Provide the [x, y] coordinate of the cell's center where the given text is located.  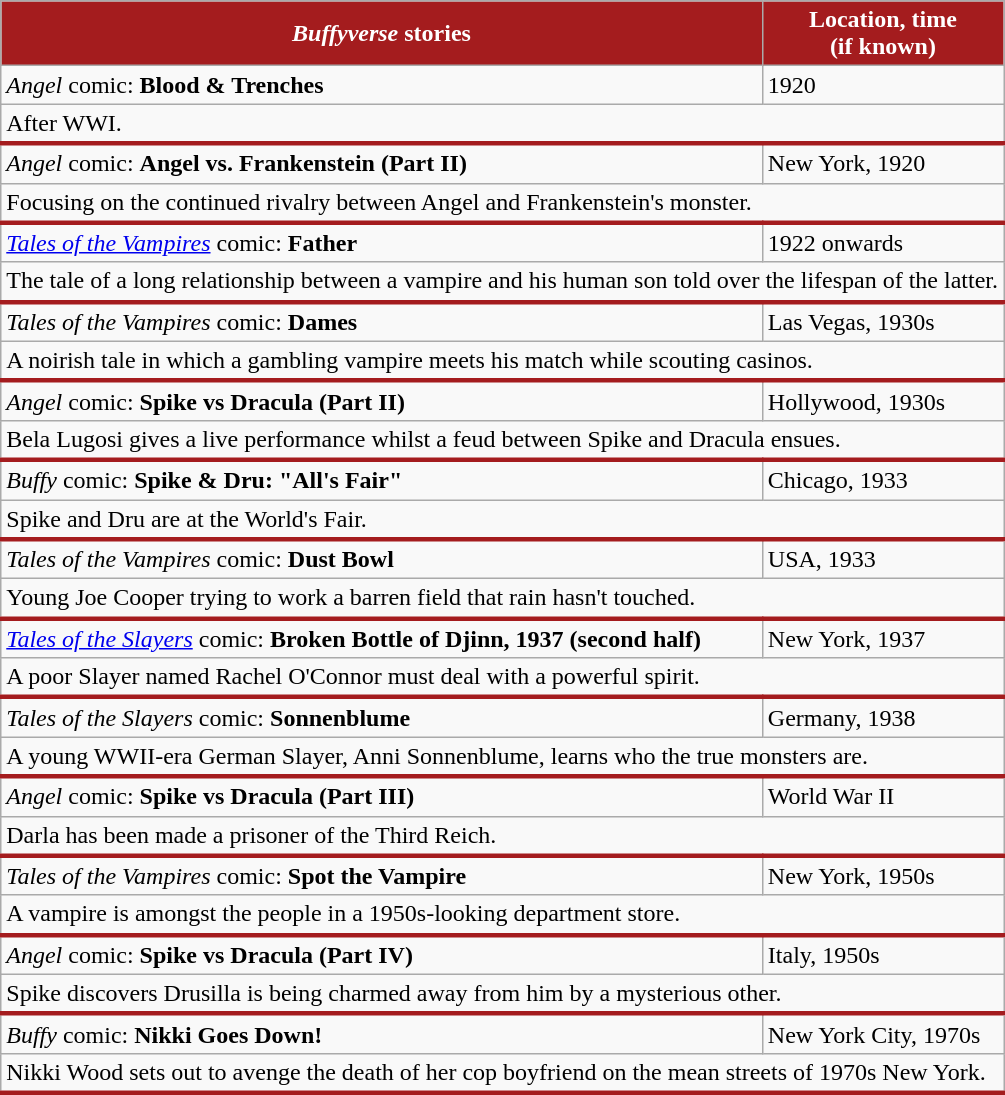
1922 onwards [882, 243]
Buffy comic: Nikki Goes Down! [382, 1034]
Las Vegas, 1930s [882, 322]
Angel comic: Blood & Trenches [382, 85]
Nikki Wood sets out to avenge the death of her cop boyfriend on the mean streets of 1970s New York. [502, 1073]
A vampire is amongst the people in a 1950s-looking department store. [502, 915]
Hollywood, 1930s [882, 401]
Buffy comic: Spike & Dru: "All's Fair" [382, 480]
New York, 1920 [882, 163]
World War II [882, 796]
Angel comic: Spike vs Dracula (Part III) [382, 796]
1920 [882, 85]
A noirish tale in which a gambling vampire meets his match while scouting casinos. [502, 361]
New York, 1937 [882, 638]
Darla has been made a prisoner of the Third Reich. [502, 836]
New York, 1950s [882, 876]
Tales of the Vampires comic: Dames [382, 322]
Tales of the Slayers comic: Sonnenblume [382, 717]
Germany, 1938 [882, 717]
Tales of the Vampires comic: Dust Bowl [382, 559]
Italy, 1950s [882, 955]
Angel comic: Spike vs Dracula (Part IV) [382, 955]
The tale of a long relationship between a vampire and his human son told over the lifespan of the latter. [502, 282]
USA, 1933 [882, 559]
Spike and Dru are at the World's Fair. [502, 520]
A young WWII-era German Slayer, Anni Sonnenblume, learns who the true monsters are. [502, 757]
Focusing on the continued rivalry between Angel and Frankenstein's monster. [502, 203]
After WWI. [502, 124]
Young Joe Cooper trying to work a barren field that rain hasn't touched. [502, 599]
Location, time(if known) [882, 34]
A poor Slayer named Rachel O'Connor must deal with a powerful spirit. [502, 678]
Tales of the Vampires comic: Father [382, 243]
Tales of the Slayers comic: Broken Bottle of Djinn, 1937 (second half) [382, 638]
Angel comic: Angel vs. Frankenstein (Part II) [382, 163]
Buffyverse stories [382, 34]
Chicago, 1933 [882, 480]
Angel comic: Spike vs Dracula (Part II) [382, 401]
New York City, 1970s [882, 1034]
Spike discovers Drusilla is being charmed away from him by a mysterious other. [502, 994]
Bela Lugosi gives a live performance whilst a feud between Spike and Dracula ensues. [502, 440]
Tales of the Vampires comic: Spot the Vampire [382, 876]
